Provide the (x, y) coordinate of the cell's center where the given text is located.  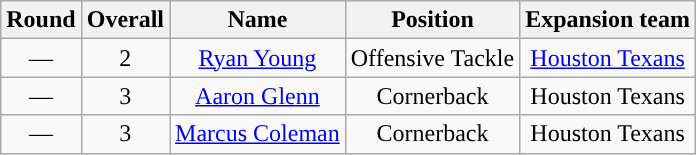
Overall (125, 20)
2 (125, 58)
Aaron Glenn (258, 96)
Position (432, 20)
Round (41, 20)
Offensive Tackle (432, 58)
Marcus Coleman (258, 134)
Name (258, 20)
Ryan Young (258, 58)
Expansion team (608, 20)
